Find where the given text appears and provide that cell's center as [X, Y] coordinate. 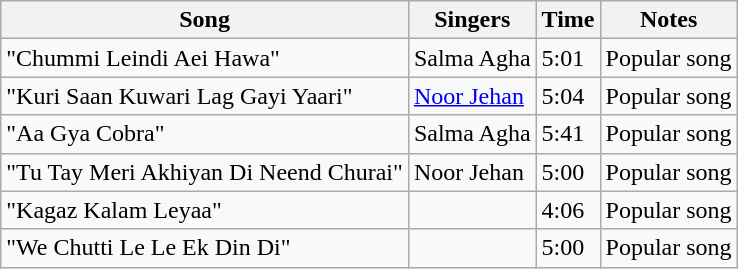
5:01 [568, 58]
Song [205, 20]
5:04 [568, 96]
"Chummi Leindi Aei Hawa" [205, 58]
"Tu Tay Meri Akhiyan Di Neend Churai" [205, 172]
Time [568, 20]
5:41 [568, 134]
Notes [668, 20]
"We Chutti Le Le Ek Din Di" [205, 248]
4:06 [568, 210]
Singers [472, 20]
"Aa Gya Cobra" [205, 134]
"Kuri Saan Kuwari Lag Gayi Yaari" [205, 96]
"Kagaz Kalam Leyaa" [205, 210]
